Identify which cell holds the provided text, then report its [X, Y] central coordinate. 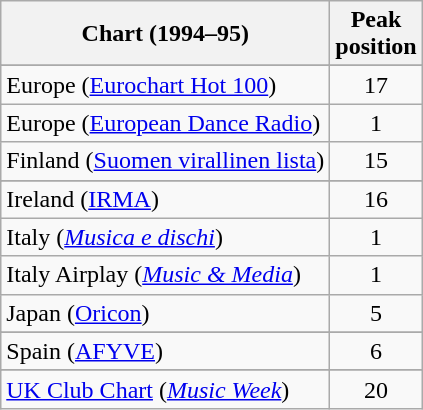
5 [376, 313]
UK Club Chart (Music Week) [166, 389]
15 [376, 161]
17 [376, 85]
Finland (Suomen virallinen lista) [166, 161]
20 [376, 389]
Europe (Eurochart Hot 100) [166, 85]
Italy (Musica e dischi) [166, 237]
6 [376, 351]
Ireland (IRMA) [166, 199]
Spain (AFYVE) [166, 351]
Europe (European Dance Radio) [166, 123]
Japan (Oricon) [166, 313]
Chart (1994–95) [166, 34]
Italy Airplay (Music & Media) [166, 275]
Peakposition [376, 34]
16 [376, 199]
